Pinpoint the cell where the given text exists, returning its [x, y] midpoint coordinate. 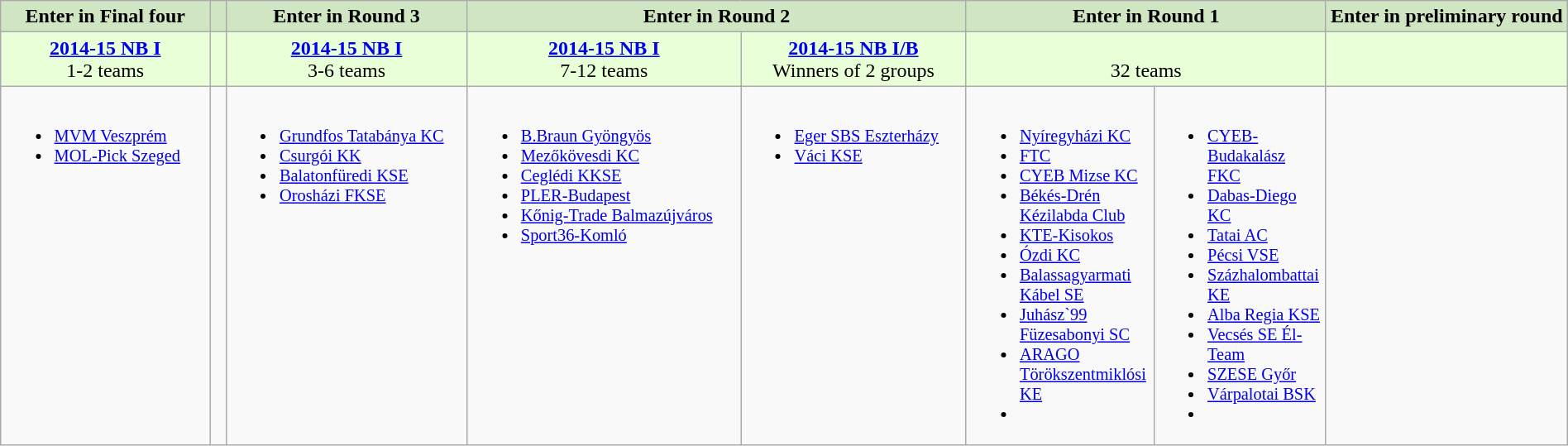
2014-15 NB I/BWinners of 2 groups [853, 60]
Enter in Round 2 [716, 17]
2014-15 NB I3-6 teams [347, 60]
Enter in Round 3 [347, 17]
Eger SBS EszterházyVáci KSE [853, 266]
MVM VeszprémMOL-Pick Szeged [106, 266]
2014-15 NB I1-2 teams [106, 60]
CYEB-Budakalász FKCDabas-Diego KCTatai ACPécsi VSESzázhalombattai KEAlba Regia KSEVecsés SE Él-TeamSZESE GyőrVárpalotai BSK [1240, 266]
Grundfos Tatabánya KCCsurgói KKBalatonfüredi KSEOrosházi FKSE [347, 266]
32 teams [1146, 60]
Enter in preliminary round [1446, 17]
B.Braun GyöngyösMezőkövesdi KCCeglédi KKSEPLER-BudapestKőnig-Trade BalmazújvárosSport36-Komló [604, 266]
Enter in Round 1 [1146, 17]
Nyíregyházi KCFTCCYEB Mizse KCBékés-Drén Kézilabda ClubKTE-KisokosÓzdi KCBalassagyarmati Kábel SEJuhász`99 Füzesabonyi SCARAGO Törökszentmiklósi KE [1060, 266]
Enter in Final four [106, 17]
2014-15 NB I7-12 teams [604, 60]
